Output the [X, Y] coordinate of the center of the cell containing the given text.  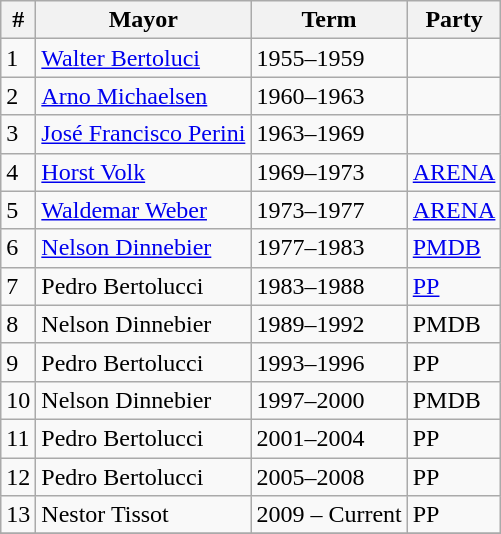
5 [18, 210]
12 [18, 477]
Nestor Tissot [144, 515]
1960–1963 [329, 96]
2009 – Current [329, 515]
13 [18, 515]
1993–1996 [329, 362]
11 [18, 438]
Arno Michaelsen [144, 96]
1955–1959 [329, 58]
6 [18, 248]
1997–2000 [329, 400]
Party [454, 20]
8 [18, 324]
Mayor [144, 20]
1973–1977 [329, 210]
1969–1973 [329, 172]
1977–1983 [329, 248]
2005–2008 [329, 477]
2 [18, 96]
1989–1992 [329, 324]
Waldemar Weber [144, 210]
1963–1969 [329, 134]
4 [18, 172]
Term [329, 20]
# [18, 20]
9 [18, 362]
1983–1988 [329, 286]
José Francisco Perini [144, 134]
2001–2004 [329, 438]
3 [18, 134]
10 [18, 400]
1 [18, 58]
7 [18, 286]
Horst Volk [144, 172]
Walter Bertoluci [144, 58]
